Pinpoint the cell where the given text exists, returning its (x, y) midpoint coordinate. 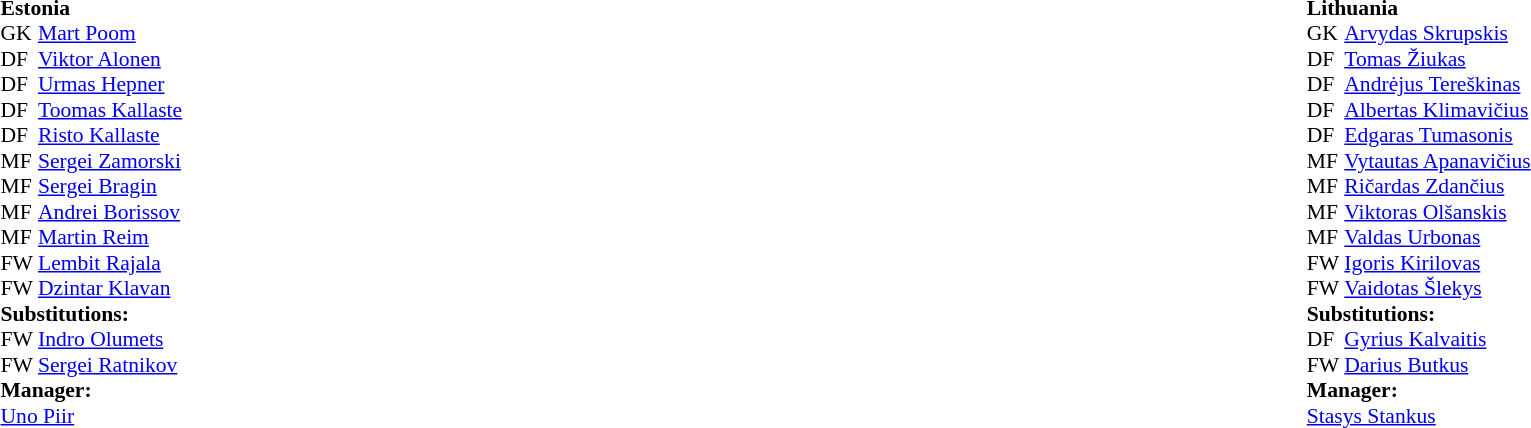
Tomas Žiukas (1437, 59)
Sergei Ratnikov (110, 365)
Risto Kallaste (110, 135)
Mart Poom (110, 33)
Dzintar Klavan (110, 289)
Urmas Hepner (110, 85)
Valdas Urbonas (1437, 237)
Martin Reim (110, 237)
Andrėjus Tereškinas (1437, 85)
Sergei Bragin (110, 187)
Gyrius Kalvaitis (1437, 339)
Sergei Zamorski (110, 161)
Lembit Rajala (110, 263)
Indro Olumets (110, 339)
Viktor Alonen (110, 59)
Darius Butkus (1437, 365)
Arvydas Skrupskis (1437, 33)
Vaidotas Šlekys (1437, 289)
Igoris Kirilovas (1437, 263)
Viktoras Olšanskis (1437, 212)
Albertas Klimavičius (1437, 110)
Ričardas Zdančius (1437, 187)
Edgaras Tumasonis (1437, 135)
Andrei Borissov (110, 212)
Vytautas Apanavičius (1437, 161)
Toomas Kallaste (110, 110)
